Output the (X, Y) coordinate of the center of the cell containing the given text.  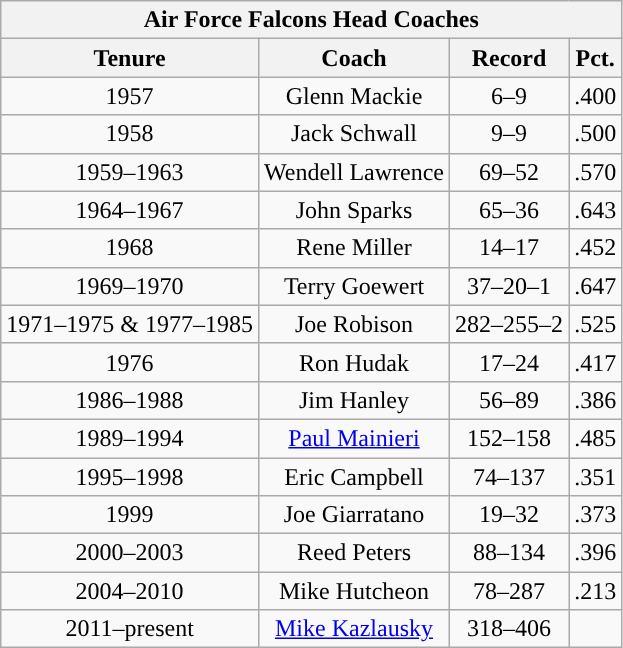
1989–1994 (130, 438)
14–17 (510, 248)
.396 (596, 553)
.647 (596, 286)
1959–1963 (130, 172)
.485 (596, 438)
1976 (130, 362)
.500 (596, 134)
Joe Giarratano (354, 515)
78–287 (510, 591)
1986–1988 (130, 400)
56–89 (510, 400)
.643 (596, 210)
Eric Campbell (354, 477)
Reed Peters (354, 553)
Rene Miller (354, 248)
.400 (596, 96)
Pct. (596, 58)
Joe Robison (354, 324)
.373 (596, 515)
Jack Schwall (354, 134)
19–32 (510, 515)
1968 (130, 248)
Ron Hudak (354, 362)
Wendell Lawrence (354, 172)
1958 (130, 134)
2004–2010 (130, 591)
John Sparks (354, 210)
65–36 (510, 210)
Mike Kazlausky (354, 629)
1971–1975 & 1977–1985 (130, 324)
9–9 (510, 134)
17–24 (510, 362)
69–52 (510, 172)
1957 (130, 96)
Coach (354, 58)
Mike Hutcheon (354, 591)
1995–1998 (130, 477)
.417 (596, 362)
1969–1970 (130, 286)
Record (510, 58)
2000–2003 (130, 553)
.213 (596, 591)
37–20–1 (510, 286)
Tenure (130, 58)
.452 (596, 248)
318–406 (510, 629)
88–134 (510, 553)
Air Force Falcons Head Coaches (312, 20)
6–9 (510, 96)
.525 (596, 324)
Jim Hanley (354, 400)
74–137 (510, 477)
2011–present (130, 629)
Paul Mainieri (354, 438)
Glenn Mackie (354, 96)
1999 (130, 515)
282–255–2 (510, 324)
Terry Goewert (354, 286)
.386 (596, 400)
.351 (596, 477)
.570 (596, 172)
1964–1967 (130, 210)
152–158 (510, 438)
